Return the (X, Y) coordinate for the center point of the cell that contains the specified text.  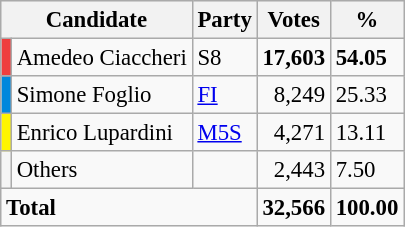
FI (224, 95)
Enrico Lupardini (102, 133)
17,603 (294, 58)
4,271 (294, 133)
7.50 (366, 170)
Party (224, 20)
100.00 (366, 208)
M5S (224, 133)
Simone Foglio (102, 95)
32,566 (294, 208)
13.11 (366, 133)
% (366, 20)
8,249 (294, 95)
54.05 (366, 58)
S8 (224, 58)
Candidate (96, 20)
Amedeo Ciaccheri (102, 58)
Votes (294, 20)
Total (129, 208)
2,443 (294, 170)
Others (102, 170)
25.33 (366, 95)
